Find where the given text appears and provide that cell's center as [x, y] coordinate. 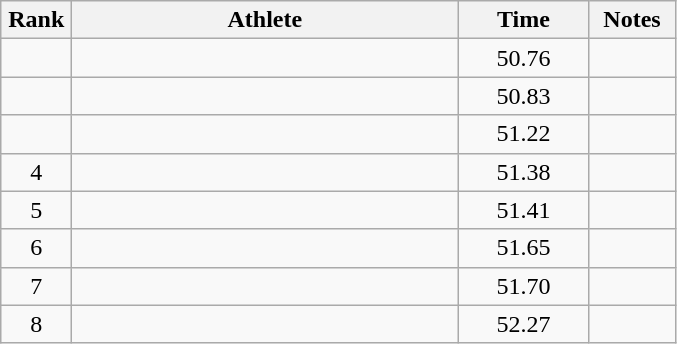
51.70 [524, 286]
Time [524, 20]
7 [36, 286]
4 [36, 172]
51.65 [524, 248]
51.22 [524, 134]
5 [36, 210]
51.41 [524, 210]
50.76 [524, 58]
52.27 [524, 324]
Athlete [265, 20]
8 [36, 324]
Rank [36, 20]
Notes [632, 20]
50.83 [524, 96]
51.38 [524, 172]
6 [36, 248]
